Detect which cell encompasses the target text, then output its [x, y] center coordinate. 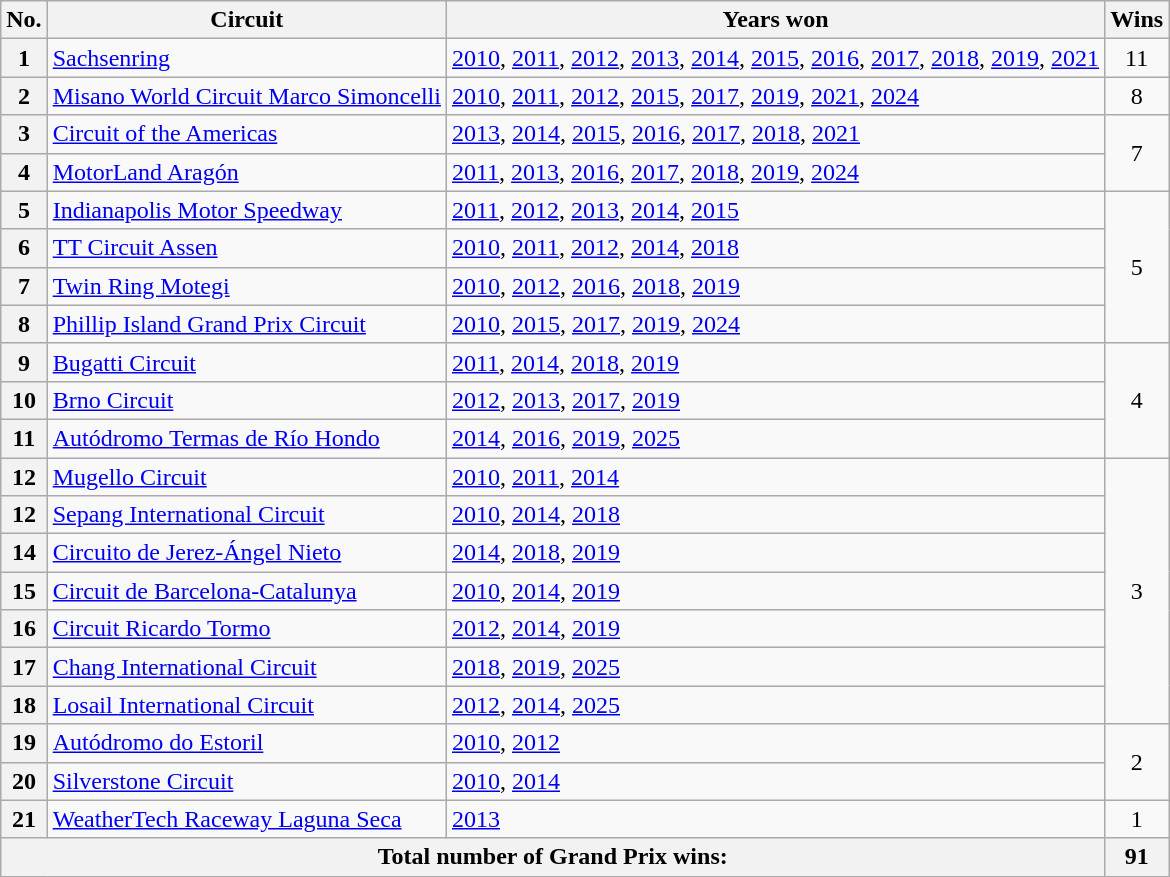
17 [24, 667]
2010, 2014 [775, 781]
Mugello Circuit [246, 477]
2010, 2011, 2014 [775, 477]
18 [24, 705]
10 [24, 400]
15 [24, 591]
2010, 2014, 2018 [775, 515]
2012, 2014, 2025 [775, 705]
2013, 2014, 2015, 2016, 2017, 2018, 2021 [775, 134]
Years won [775, 20]
Total number of Grand Prix wins: [553, 857]
2010, 2011, 2012, 2013, 2014, 2015, 2016, 2017, 2018, 2019, 2021 [775, 58]
Sepang International Circuit [246, 515]
2012, 2014, 2019 [775, 629]
No. [24, 20]
21 [24, 819]
Silverstone Circuit [246, 781]
Wins [1137, 20]
20 [24, 781]
19 [24, 743]
6 [24, 248]
Indianapolis Motor Speedway [246, 210]
Autódromo do Estoril [246, 743]
2010, 2011, 2012, 2015, 2017, 2019, 2021, 2024 [775, 96]
2018, 2019, 2025 [775, 667]
16 [24, 629]
Phillip Island Grand Prix Circuit [246, 324]
2010, 2012, 2016, 2018, 2019 [775, 286]
2012, 2013, 2017, 2019 [775, 400]
Chang International Circuit [246, 667]
Autódromo Termas de Río Hondo [246, 438]
2014, 2018, 2019 [775, 553]
2011, 2013, 2016, 2017, 2018, 2019, 2024 [775, 172]
2011, 2014, 2018, 2019 [775, 362]
Brno Circuit [246, 400]
TT Circuit Assen [246, 248]
Circuit of the Americas [246, 134]
Circuit [246, 20]
2013 [775, 819]
2010, 2012 [775, 743]
2010, 2011, 2012, 2014, 2018 [775, 248]
14 [24, 553]
Twin Ring Motegi [246, 286]
91 [1137, 857]
MotorLand Aragón [246, 172]
9 [24, 362]
Bugatti Circuit [246, 362]
2011, 2012, 2013, 2014, 2015 [775, 210]
2010, 2014, 2019 [775, 591]
2010, 2015, 2017, 2019, 2024 [775, 324]
Circuit Ricardo Tormo [246, 629]
WeatherTech Raceway Laguna Seca [246, 819]
Misano World Circuit Marco Simoncelli [246, 96]
Losail International Circuit [246, 705]
2014, 2016, 2019, 2025 [775, 438]
Circuit de Barcelona-Catalunya [246, 591]
Sachsenring [246, 58]
Circuito de Jerez-Ángel Nieto [246, 553]
